Locate the cell with the specified text and output its [X, Y] center coordinate. 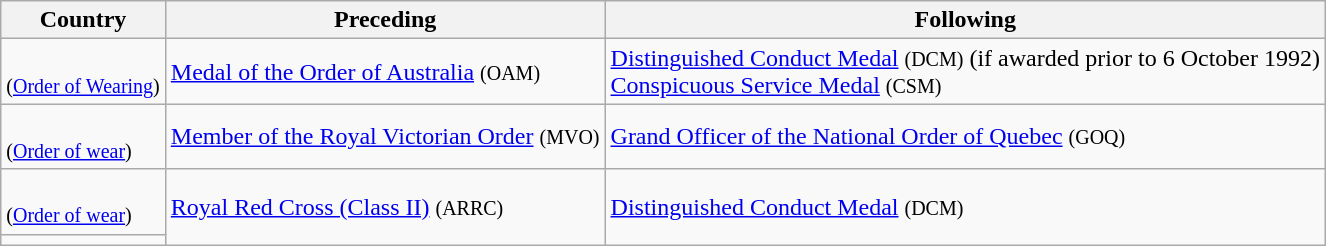
Following [965, 20]
Preceding [385, 20]
Grand Officer of the National Order of Quebec (GOQ) [965, 136]
Distinguished Conduct Medal (DCM) [965, 207]
Country [84, 20]
Medal of the Order of Australia (OAM) [385, 72]
Royal Red Cross (Class II) (ARRC) [385, 207]
Member of the Royal Victorian Order (MVO) [385, 136]
(Order of Wearing) [84, 72]
Distinguished Conduct Medal (DCM) (if awarded prior to 6 October 1992) Conspicuous Service Medal (CSM) [965, 72]
